Provide the [X, Y] coordinate of the cell's center where the given text is located.  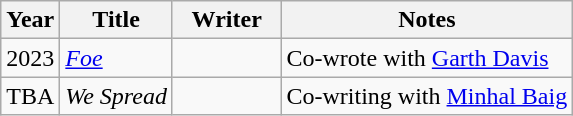
Co-wrote with Garth Davis [427, 58]
Co-writing with Minhal Baig [427, 96]
TBA [30, 96]
2023 [30, 58]
Foe [116, 58]
Year [30, 20]
Writer [226, 20]
Notes [427, 20]
We Spread [116, 96]
Title [116, 20]
